For the text-containing cell, return its midpoint in (X, Y) coordinate format. 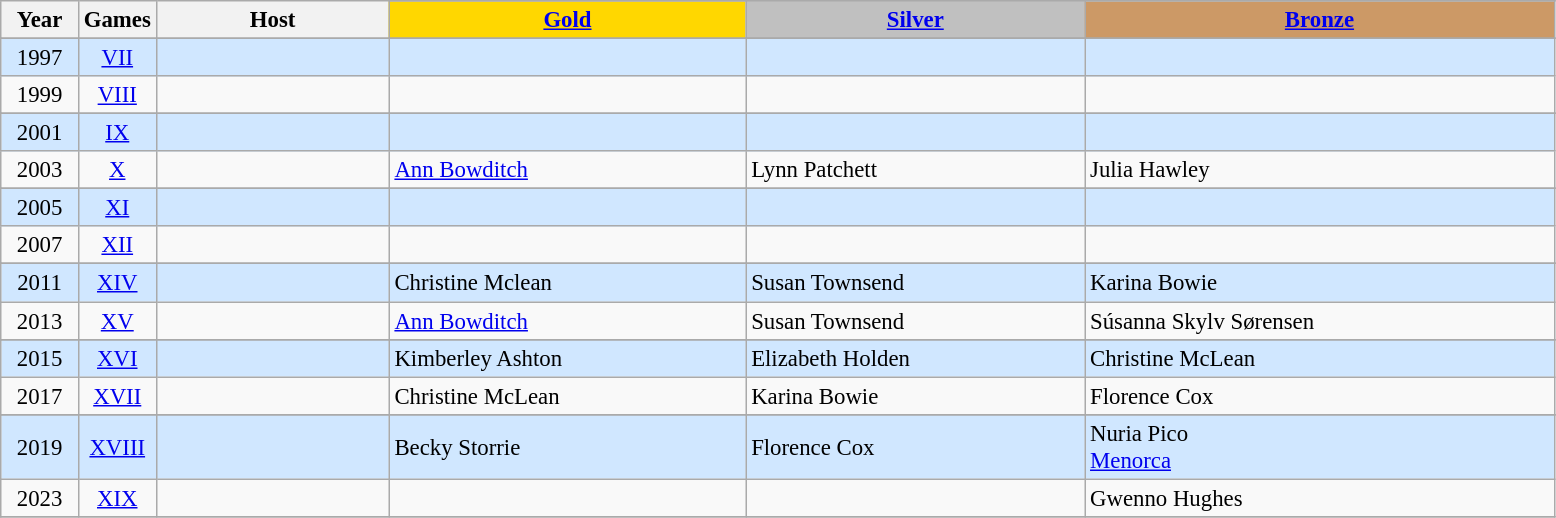
XIV (117, 283)
2013 (40, 321)
XI (117, 208)
2007 (40, 245)
Becky Storrie (568, 446)
Silver (916, 20)
Julia Hawley (1320, 170)
Gwenno Hughes (1320, 498)
2017 (40, 396)
Nuria Pico Menorca (1320, 446)
Elizabeth Holden (916, 358)
XII (117, 245)
2015 (40, 358)
X (117, 170)
Year (40, 20)
XV (117, 321)
2001 (40, 133)
Gold (568, 20)
VII (117, 58)
VIII (117, 95)
XIX (117, 498)
XVI (117, 358)
Kimberley Ashton (568, 358)
IX (117, 133)
1997 (40, 58)
Games (117, 20)
2005 (40, 208)
1999 (40, 95)
XVII (117, 396)
Bronze (1320, 20)
2011 (40, 283)
2023 (40, 498)
Lynn Patchett (916, 170)
Súsanna Skylv Sørensen (1320, 321)
Christine Mclean (568, 283)
2019 (40, 446)
2003 (40, 170)
Host (272, 20)
XVIII (117, 446)
